For the text-containing cell, return its midpoint in (x, y) coordinate format. 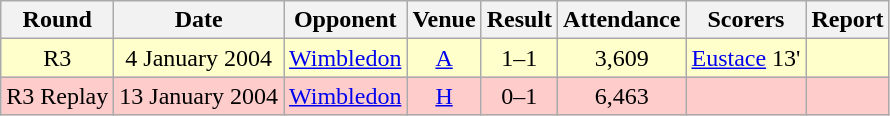
Opponent (346, 20)
H (444, 96)
Venue (444, 20)
A (444, 58)
Round (58, 20)
R3 Replay (58, 96)
0–1 (519, 96)
Report (848, 20)
Attendance (622, 20)
3,609 (622, 58)
1–1 (519, 58)
Scorers (746, 20)
4 January 2004 (199, 58)
Date (199, 20)
13 January 2004 (199, 96)
Result (519, 20)
6,463 (622, 96)
Eustace 13' (746, 58)
R3 (58, 58)
